Detect which cell encompasses the target text, then output its (X, Y) center coordinate. 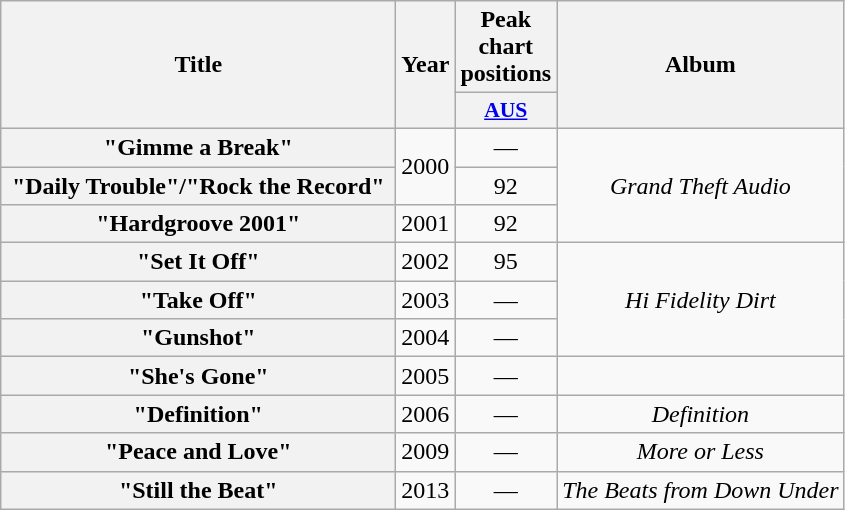
"Take Off" (198, 300)
Peak chart positions (506, 47)
"Definition" (198, 414)
95 (506, 262)
2003 (426, 300)
"Peace and Love" (198, 452)
2004 (426, 338)
2002 (426, 262)
2005 (426, 376)
Grand Theft Audio (701, 185)
More or Less (701, 452)
Title (198, 65)
2000 (426, 166)
2006 (426, 414)
Album (701, 65)
"Hardgroove 2001" (198, 224)
"Gimme a Break" (198, 147)
Year (426, 65)
"Daily Trouble"/"Rock the Record" (198, 185)
"She's Gone" (198, 376)
"Set It Off" (198, 262)
2009 (426, 452)
2001 (426, 224)
AUS (506, 111)
2013 (426, 490)
The Beats from Down Under (701, 490)
Definition (701, 414)
"Still the Beat" (198, 490)
Hi Fidelity Dirt (701, 300)
"Gunshot" (198, 338)
